Return (x, y) of the center of cell containing provided text 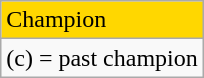
(c) = past champion (102, 58)
Champion (102, 20)
